Return (x, y) of the center of cell containing provided text 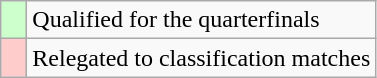
Relegated to classification matches (202, 58)
Qualified for the quarterfinals (202, 20)
